Provide the [X, Y] coordinate of the cell's center where the given text is located.  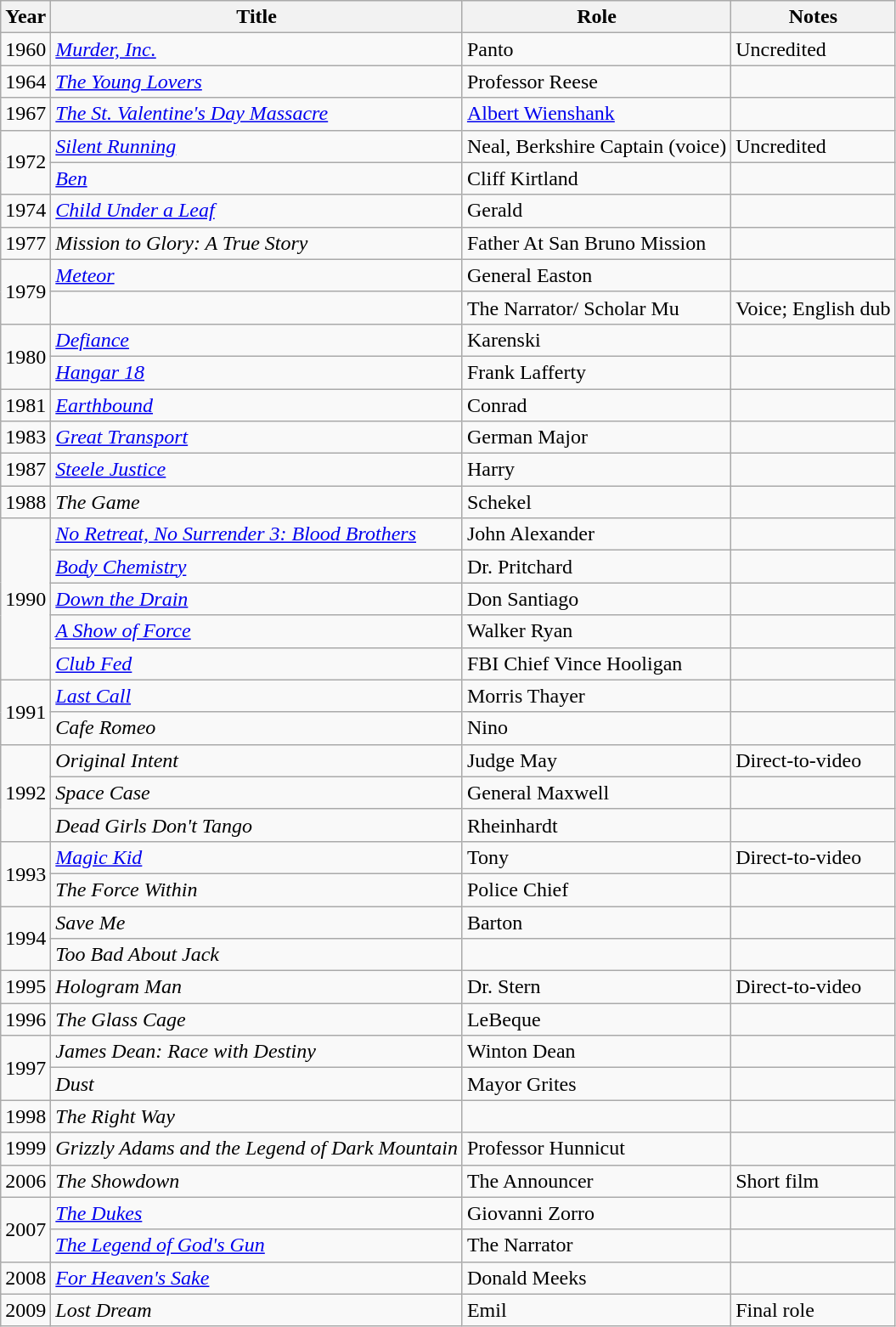
Lost Dream [256, 1310]
1997 [25, 1068]
Magic Kid [256, 857]
The Glass Cage [256, 1019]
1980 [25, 356]
Albert Wienshank [596, 114]
The St. Valentine's Day Massacre [256, 114]
Police Chief [596, 889]
2008 [25, 1278]
Too Bad About Jack [256, 955]
Original Intent [256, 760]
1981 [25, 405]
Dust [256, 1084]
The Game [256, 502]
Meteor [256, 275]
1977 [25, 243]
Steele Justice [256, 470]
Title [256, 17]
2007 [25, 1229]
1990 [25, 599]
LeBeque [596, 1019]
Voice; English dub [814, 308]
1998 [25, 1116]
John Alexander [596, 534]
Defiance [256, 340]
General Easton [596, 275]
2009 [25, 1310]
1994 [25, 938]
Club Fed [256, 663]
Rheinhardt [596, 825]
Last Call [256, 696]
Don Santiago [596, 599]
Space Case [256, 793]
2006 [25, 1181]
Winton Dean [596, 1052]
No Retreat, No Surrender 3: Blood Brothers [256, 534]
The Narrator/ Scholar Mu [596, 308]
Earthbound [256, 405]
Schekel [596, 502]
1996 [25, 1019]
Hologram Man [256, 987]
Notes [814, 17]
Down the Drain [256, 599]
Professor Reese [596, 82]
Tony [596, 857]
Panto [596, 49]
Hangar 18 [256, 372]
Year [25, 17]
James Dean: Race with Destiny [256, 1052]
Barton [596, 922]
Harry [596, 470]
Dr. Stern [596, 987]
Child Under a Leaf [256, 211]
Donald Meeks [596, 1278]
Cliff Kirtland [596, 178]
Karenski [596, 340]
1999 [25, 1149]
Giovanni Zorro [596, 1213]
1960 [25, 49]
Role [596, 17]
Short film [814, 1181]
1979 [25, 291]
Mayor Grites [596, 1084]
Mission to Glory: A True Story [256, 243]
Silent Running [256, 146]
The Legend of God's Gun [256, 1245]
1993 [25, 873]
A Show of Force [256, 631]
Judge May [596, 760]
The Force Within [256, 889]
Professor Hunnicut [596, 1149]
Body Chemistry [256, 567]
Dr. Pritchard [596, 567]
German Major [596, 438]
For Heaven's Sake [256, 1278]
Emil [596, 1310]
Grizzly Adams and the Legend of Dark Mountain [256, 1149]
1974 [25, 211]
Ben [256, 178]
Frank Lafferty [596, 372]
Neal, Berkshire Captain (voice) [596, 146]
Save Me [256, 922]
Final role [814, 1310]
1967 [25, 114]
Murder, Inc. [256, 49]
The Narrator [596, 1245]
General Maxwell [596, 793]
1972 [25, 162]
The Showdown [256, 1181]
Dead Girls Don't Tango [256, 825]
FBI Chief Vince Hooligan [596, 663]
Great Transport [256, 438]
Nino [596, 728]
Walker Ryan [596, 631]
Gerald [596, 211]
1987 [25, 470]
1995 [25, 987]
The Right Way [256, 1116]
Morris Thayer [596, 696]
The Young Lovers [256, 82]
Conrad [596, 405]
1988 [25, 502]
1991 [25, 712]
1992 [25, 793]
1964 [25, 82]
The Dukes [256, 1213]
Cafe Romeo [256, 728]
Father At San Bruno Mission [596, 243]
The Announcer [596, 1181]
1983 [25, 438]
